Find where the given text appears and provide that cell's center as (x, y) coordinate. 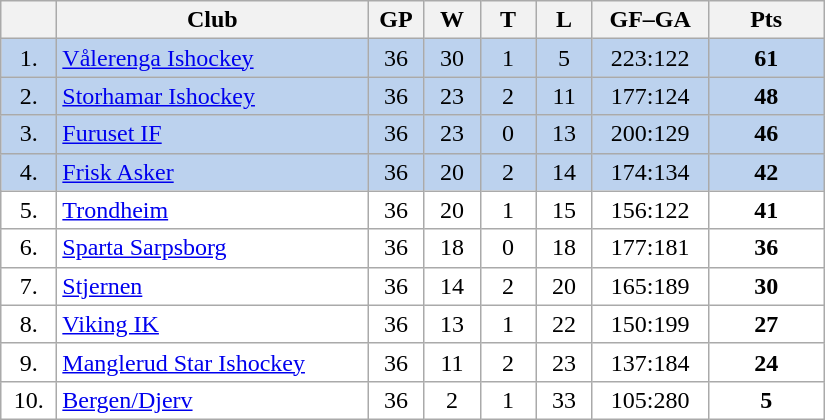
9. (29, 362)
7. (29, 286)
200:129 (650, 134)
22 (564, 324)
105:280 (650, 400)
24 (766, 362)
6. (29, 248)
Club (212, 20)
GP (396, 20)
Pts (766, 20)
223:122 (650, 58)
150:199 (650, 324)
33 (564, 400)
177:124 (650, 96)
15 (564, 210)
137:184 (650, 362)
48 (766, 96)
Furuset IF (212, 134)
42 (766, 172)
Trondheim (212, 210)
46 (766, 134)
Frisk Asker (212, 172)
L (564, 20)
27 (766, 324)
2. (29, 96)
Bergen/Djerv (212, 400)
Sparta Sarpsborg (212, 248)
177:181 (650, 248)
10. (29, 400)
3. (29, 134)
Storhamar Ishockey (212, 96)
5. (29, 210)
GF–GA (650, 20)
174:134 (650, 172)
41 (766, 210)
Viking IK (212, 324)
61 (766, 58)
W (452, 20)
Vålerenga Ishockey (212, 58)
4. (29, 172)
156:122 (650, 210)
1. (29, 58)
T (508, 20)
Stjernen (212, 286)
8. (29, 324)
165:189 (650, 286)
Manglerud Star Ishockey (212, 362)
